Find where the given text appears and provide that cell's center as [X, Y] coordinate. 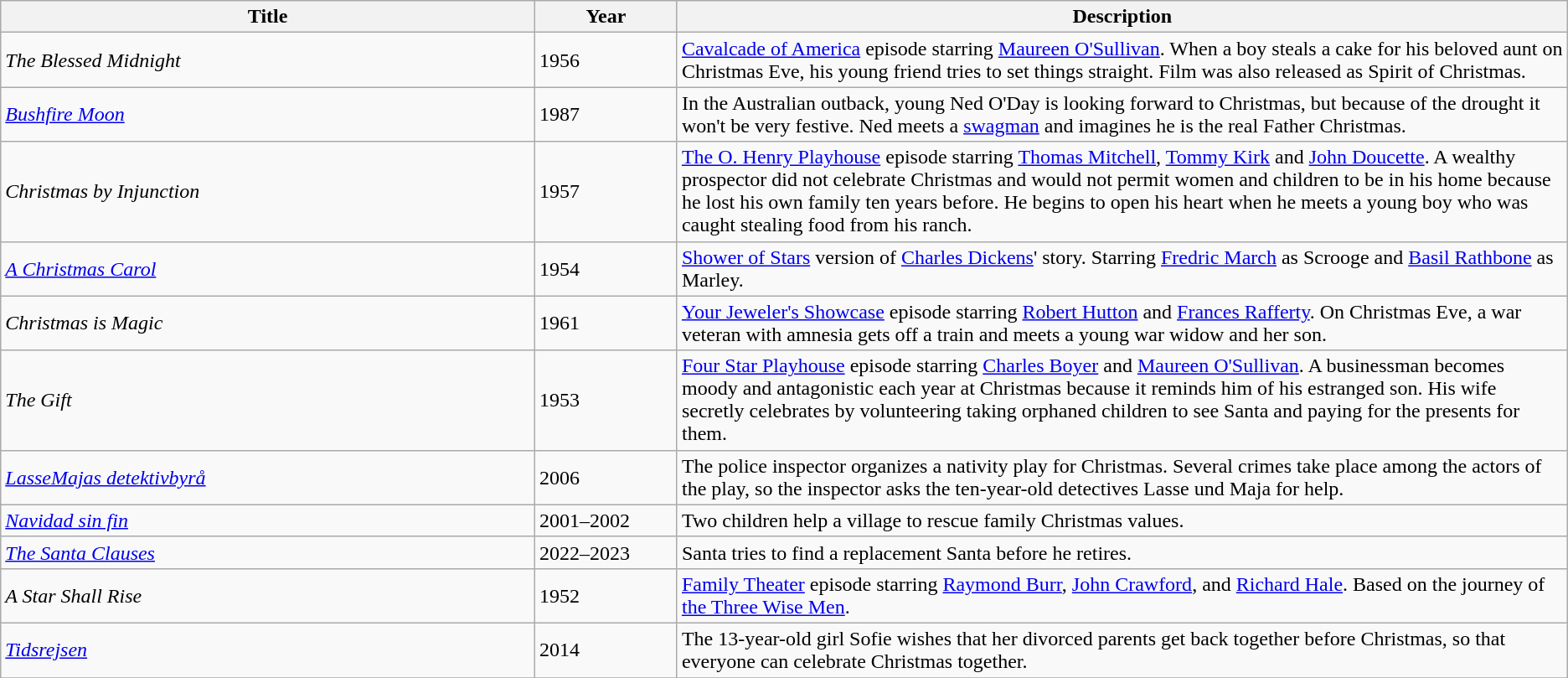
Year [606, 17]
A Christmas Carol [268, 268]
2014 [606, 650]
LasseMajas detektivbyrå [268, 478]
1953 [606, 401]
1954 [606, 268]
Shower of Stars version of Charles Dickens' story. Starring Fredric March as Scrooge and Basil Rathbone as Marley. [1122, 268]
The Santa Clauses [268, 552]
2022–2023 [606, 552]
Title [268, 17]
1952 [606, 595]
Family Theater episode starring Raymond Burr, John Crawford, and Richard Hale. Based on the journey of the Three Wise Men. [1122, 595]
Christmas is Magic [268, 323]
The Blessed Midnight [268, 60]
The Gift [268, 401]
Two children help a village to rescue family Christmas values. [1122, 520]
1956 [606, 60]
2006 [606, 478]
Christmas by Injunction [268, 191]
Navidad sin fin [268, 520]
1957 [606, 191]
Description [1122, 17]
The 13-year-old girl Sofie wishes that her divorced parents get back together before Christmas, so that everyone can celebrate Christmas together. [1122, 650]
2001–2002 [606, 520]
1987 [606, 114]
1961 [606, 323]
Santa tries to find a replacement Santa before he retires. [1122, 552]
Tidsrejsen [268, 650]
A Star Shall Rise [268, 595]
Bushfire Moon [268, 114]
